Detect which cell encompasses the target text, then output its (X, Y) center coordinate. 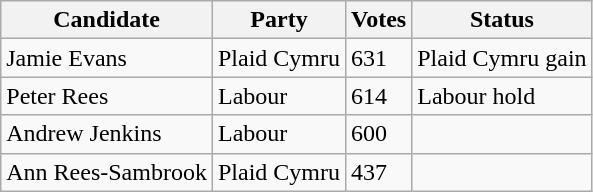
Jamie Evans (107, 58)
Party (278, 20)
Plaid Cymru gain (502, 58)
Peter Rees (107, 96)
Ann Rees-Sambrook (107, 172)
614 (379, 96)
Candidate (107, 20)
Votes (379, 20)
Andrew Jenkins (107, 134)
600 (379, 134)
Labour hold (502, 96)
437 (379, 172)
Status (502, 20)
631 (379, 58)
